Find where the given text appears and provide that cell's center as (X, Y) coordinate. 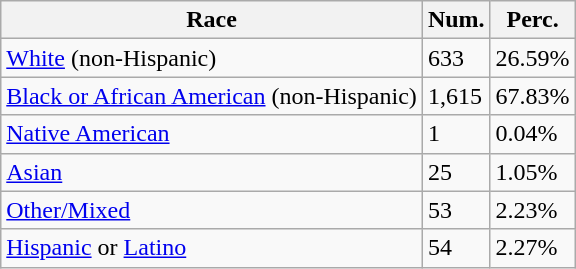
0.04% (532, 134)
Other/Mixed (212, 210)
25 (456, 172)
Race (212, 20)
Native American (212, 134)
White (non-Hispanic) (212, 58)
1.05% (532, 172)
633 (456, 58)
54 (456, 248)
1 (456, 134)
2.23% (532, 210)
67.83% (532, 96)
26.59% (532, 58)
Num. (456, 20)
2.27% (532, 248)
Hispanic or Latino (212, 248)
Perc. (532, 20)
Asian (212, 172)
53 (456, 210)
Black or African American (non-Hispanic) (212, 96)
1,615 (456, 96)
